Find where the given text appears and provide that cell's center as [X, Y] coordinate. 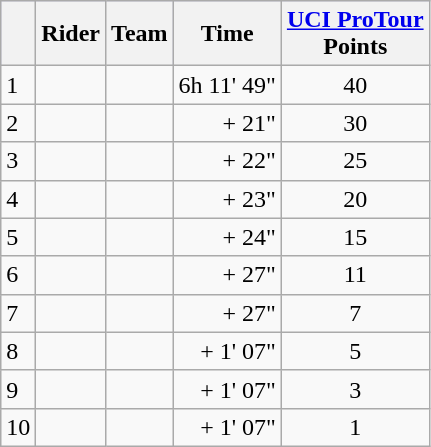
+ 23" [227, 199]
10 [18, 427]
30 [355, 123]
6 [18, 275]
20 [355, 199]
40 [355, 85]
8 [18, 351]
+ 22" [227, 161]
4 [18, 199]
Team [140, 34]
25 [355, 161]
2 [18, 123]
Rider [71, 34]
+ 21" [227, 123]
+ 24" [227, 237]
9 [18, 389]
UCI ProTourPoints [355, 34]
11 [355, 275]
15 [355, 237]
Time [227, 34]
6h 11' 49" [227, 85]
